Detect which cell encompasses the target text, then output its (x, y) center coordinate. 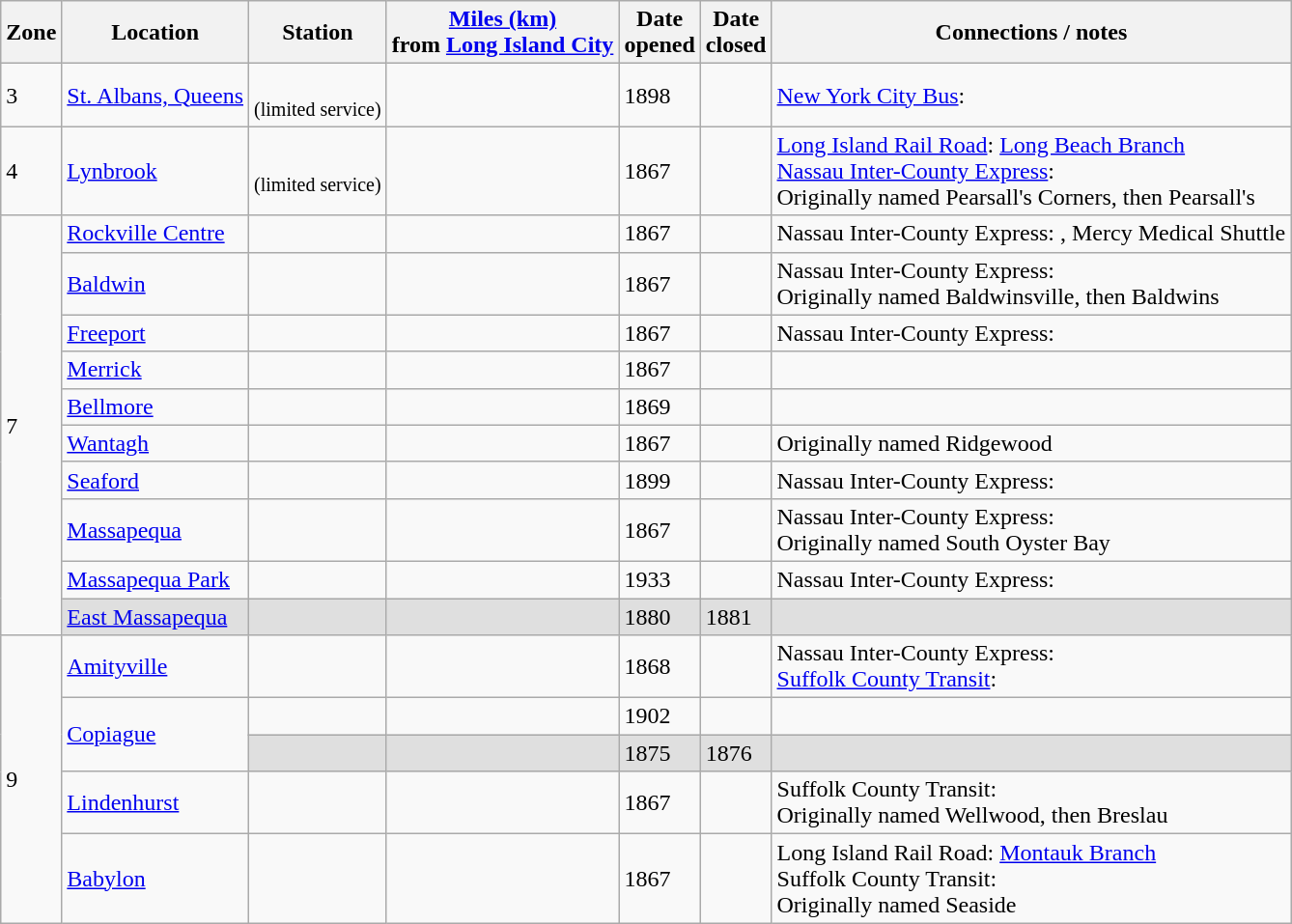
Long Island Rail Road: Long Beach BranchNassau Inter-County Express: Originally named Pearsall's Corners, then Pearsall's (1031, 171)
Copiague (155, 735)
Nassau Inter-County Express: , Mercy Medical Shuttle (1031, 234)
1881 (736, 617)
Freeport (155, 333)
1933 (660, 579)
9 (31, 779)
4 (31, 171)
Dateclosed (736, 33)
Originally named Ridgewood (1031, 443)
Connections / notes (1031, 33)
3 (31, 95)
Zone (31, 33)
Babylon (155, 879)
Location (155, 33)
Massapequa (155, 529)
Nassau Inter-County Express: Originally named South Oyster Bay (1031, 529)
New York City Bus: (1031, 95)
Lindenhurst (155, 803)
Rockville Centre (155, 234)
1869 (660, 406)
Amityville (155, 666)
Bellmore (155, 406)
Dateopened (660, 33)
1876 (736, 753)
Long Island Rail Road: Montauk BranchSuffolk County Transit: Originally named Seaside (1031, 879)
1880 (660, 617)
Miles (km)from Long Island City (502, 33)
1902 (660, 716)
St. Albans, Queens (155, 95)
1875 (660, 753)
1868 (660, 666)
Suffolk County Transit: Originally named Wellwood, then Breslau (1031, 803)
Nassau Inter-County Express: Originally named Baldwinsville, then Baldwins (1031, 284)
7 (31, 425)
Baldwin (155, 284)
Nassau Inter-County Express: Suffolk County Transit: (1031, 666)
Merrick (155, 370)
Massapequa Park (155, 579)
Wantagh (155, 443)
Lynbrook (155, 171)
Station (319, 33)
1899 (660, 480)
Seaford (155, 480)
East Massapequa (155, 617)
1898 (660, 95)
